Output the (x, y) coordinate of the center of the cell containing the given text.  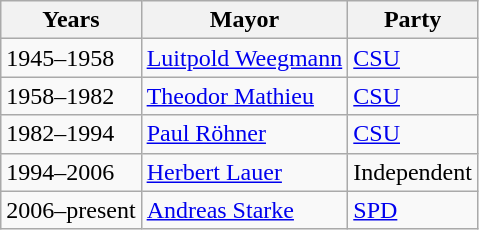
Mayor (244, 20)
Theodor Mathieu (244, 96)
Years (71, 20)
Andreas Starke (244, 210)
2006–present (71, 210)
Party (413, 20)
1958–1982 (71, 96)
SPD (413, 210)
1982–1994 (71, 134)
Paul Röhner (244, 134)
1994–2006 (71, 172)
Luitpold Weegmann (244, 58)
Herbert Lauer (244, 172)
Independent (413, 172)
1945–1958 (71, 58)
